Return (X, Y) of the center of cell containing provided text 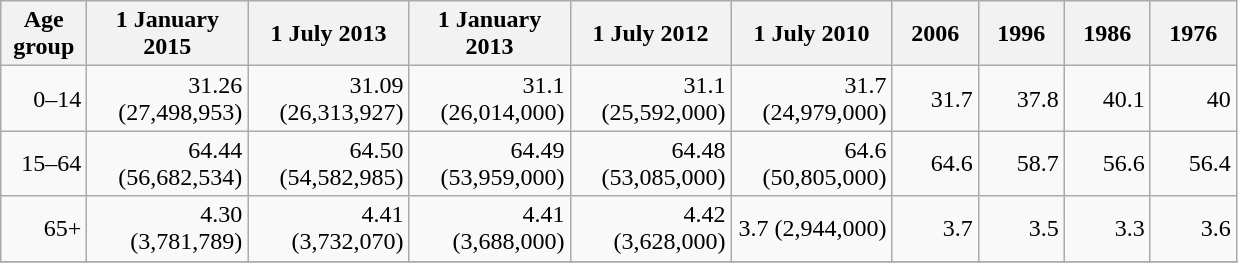
1 July 2012 (650, 34)
1976 (1193, 34)
31.1 (26,014,000) (490, 98)
58.7 (1021, 164)
31.7 (24,979,000) (812, 98)
3.3 (1107, 228)
64.44 (56,682,534) (168, 164)
64.50 (54,582,985) (328, 164)
64.48 (53,085,000) (650, 164)
64.49 (53,959,000) (490, 164)
1 January 2015 (168, 34)
31.26 (27,498,953) (168, 98)
40.1 (1107, 98)
4.41 (3,732,070) (328, 228)
1 January 2013 (490, 34)
0–14 (44, 98)
56.4 (1193, 164)
31.09 (26,313,927) (328, 98)
1996 (1021, 34)
4.41 (3,688,000) (490, 228)
1 July 2010 (812, 34)
56.6 (1107, 164)
Age group (44, 34)
2006 (935, 34)
15–64 (44, 164)
4.42 (3,628,000) (650, 228)
40 (1193, 98)
1986 (1107, 34)
64.6 (935, 164)
31.7 (935, 98)
65+ (44, 228)
3.7 (935, 228)
3.6 (1193, 228)
3.7 (2,944,000) (812, 228)
3.5 (1021, 228)
31.1 (25,592,000) (650, 98)
37.8 (1021, 98)
4.30 (3,781,789) (168, 228)
1 July 2013 (328, 34)
64.6 (50,805,000) (812, 164)
